Output the (x, y) coordinate of the center of the cell containing the given text.  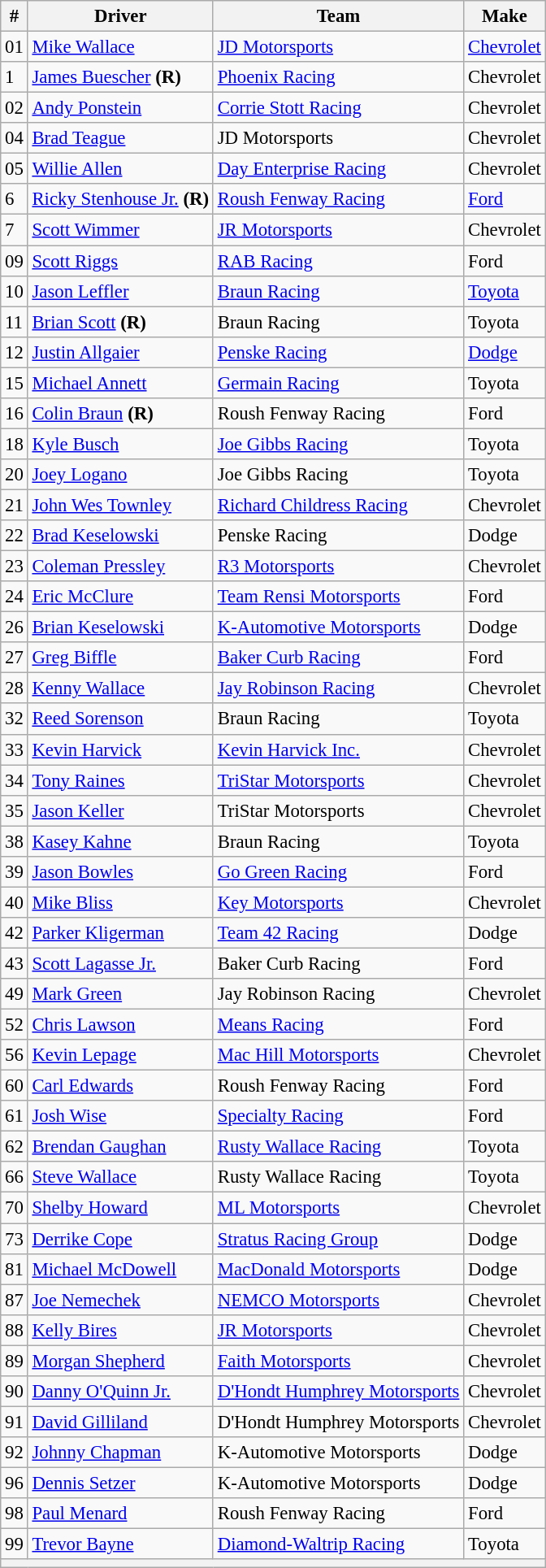
RAB Racing (338, 261)
Paul Menard (120, 1514)
Parker Kligerman (120, 933)
34 (15, 780)
Derrike Cope (120, 1239)
35 (15, 810)
1 (15, 77)
Justin Allgaier (120, 352)
62 (15, 1147)
Danny O'Quinn Jr. (120, 1392)
Kyle Busch (120, 444)
91 (15, 1422)
Josh Wise (120, 1116)
Willie Allen (120, 169)
Richard Childress Racing (338, 505)
Kasey Kahne (120, 841)
Team 42 Racing (338, 933)
Kelly Bires (120, 1330)
88 (15, 1330)
Diamond-Waltrip Racing (338, 1544)
33 (15, 749)
92 (15, 1453)
89 (15, 1361)
NEMCO Motorsports (338, 1300)
61 (15, 1116)
21 (15, 505)
Brian Scott (R) (120, 322)
Jason Bowles (120, 872)
23 (15, 567)
Brad Keselowski (120, 536)
# (15, 16)
99 (15, 1544)
Go Green Racing (338, 872)
Make (505, 16)
96 (15, 1483)
Mac Hill Motorsports (338, 1055)
11 (15, 322)
Michael McDowell (120, 1269)
David Gilliland (120, 1422)
66 (15, 1178)
Ricky Stenhouse Jr. (R) (120, 199)
Morgan Shepherd (120, 1361)
90 (15, 1392)
Stratus Racing Group (338, 1239)
24 (15, 597)
Kenny Wallace (120, 688)
Day Enterprise Racing (338, 169)
Team (338, 16)
Steve Wallace (120, 1178)
40 (15, 902)
73 (15, 1239)
Means Racing (338, 1025)
27 (15, 658)
26 (15, 628)
Brad Teague (120, 138)
Germain Racing (338, 383)
Mark Green (120, 994)
Phoenix Racing (338, 77)
Colin Braun (R) (120, 414)
Joey Logano (120, 475)
John Wes Townley (120, 505)
Brendan Gaughan (120, 1147)
Kevin Harvick Inc. (338, 749)
Reed Sorenson (120, 719)
12 (15, 352)
Driver (120, 16)
Joe Nemechek (120, 1300)
49 (15, 994)
52 (15, 1025)
38 (15, 841)
ML Motorsports (338, 1208)
Andy Ponstein (120, 108)
Faith Motorsports (338, 1361)
Team Rensi Motorsports (338, 597)
10 (15, 291)
70 (15, 1208)
Trevor Bayne (120, 1544)
20 (15, 475)
56 (15, 1055)
32 (15, 719)
Scott Riggs (120, 261)
05 (15, 169)
Chris Lawson (120, 1025)
42 (15, 933)
Kevin Lepage (120, 1055)
Kevin Harvick (120, 749)
MacDonald Motorsports (338, 1269)
Tony Raines (120, 780)
Scott Wimmer (120, 230)
Mike Bliss (120, 902)
09 (15, 261)
Jason Leffler (120, 291)
15 (15, 383)
Eric McClure (120, 597)
01 (15, 47)
7 (15, 230)
Johnny Chapman (120, 1453)
87 (15, 1300)
Scott Lagasse Jr. (120, 963)
43 (15, 963)
6 (15, 199)
Mike Wallace (120, 47)
60 (15, 1086)
Michael Annett (120, 383)
R3 Motorsports (338, 567)
98 (15, 1514)
Dennis Setzer (120, 1483)
28 (15, 688)
18 (15, 444)
Shelby Howard (120, 1208)
04 (15, 138)
Brian Keselowski (120, 628)
39 (15, 872)
Key Motorsports (338, 902)
22 (15, 536)
James Buescher (R) (120, 77)
Jason Keller (120, 810)
Carl Edwards (120, 1086)
81 (15, 1269)
Specialty Racing (338, 1116)
Corrie Stott Racing (338, 108)
Coleman Pressley (120, 567)
02 (15, 108)
16 (15, 414)
Greg Biffle (120, 658)
